Output the [x, y] coordinate of the center of the cell containing the given text.  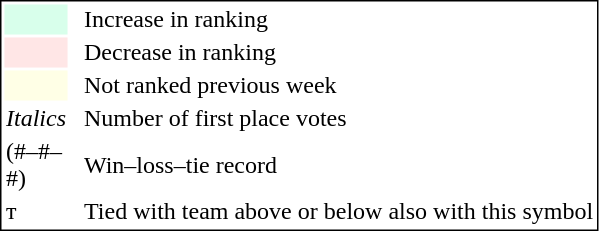
(#–#–#) [36, 164]
Number of first place votes [338, 119]
Win–loss–tie record [338, 164]
Decrease in ranking [338, 53]
Not ranked previous week [338, 85]
Italics [36, 119]
т [36, 211]
Tied with team above or below also with this symbol [338, 211]
Increase in ranking [338, 19]
